Locate the cell with the specified text and output its [x, y] center coordinate. 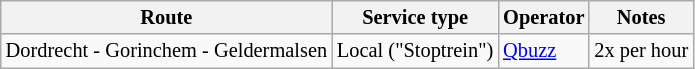
2x per hour [641, 51]
Route [166, 17]
Qbuzz [544, 51]
Dordrecht - Gorinchem - Geldermalsen [166, 51]
Service type [415, 17]
Operator [544, 17]
Local ("Stoptrein") [415, 51]
Notes [641, 17]
